Search for the cell housing the specified text and yield its [x, y] center coordinate. 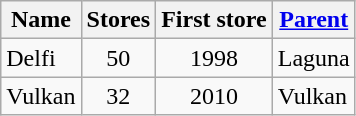
Delfi [41, 58]
Parent [314, 20]
Name [41, 20]
32 [118, 96]
First store [214, 20]
50 [118, 58]
Laguna [314, 58]
Stores [118, 20]
1998 [214, 58]
2010 [214, 96]
